Provide the [X, Y] coordinate of the cell's center where the given text is located.  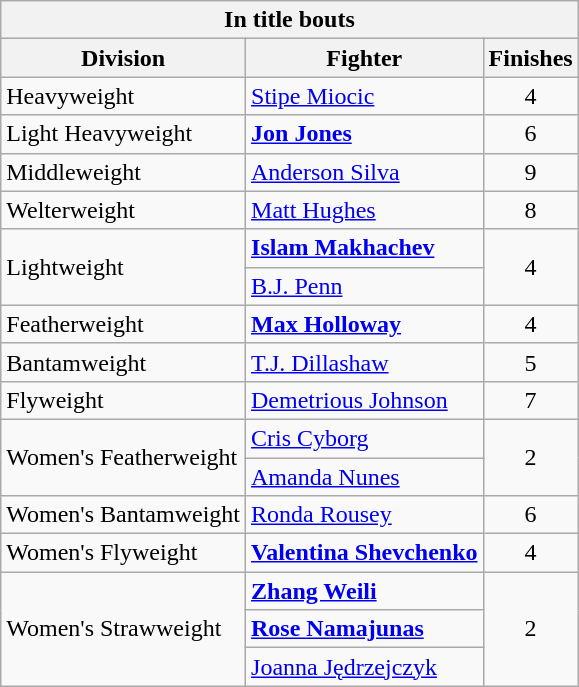
T.J. Dillashaw [365, 362]
In title bouts [290, 20]
Demetrious Johnson [365, 400]
5 [530, 362]
9 [530, 172]
Flyweight [124, 400]
Women's Featherweight [124, 457]
Bantamweight [124, 362]
7 [530, 400]
Fighter [365, 58]
Women's Bantamweight [124, 515]
Cris Cyborg [365, 438]
Women's Flyweight [124, 553]
Welterweight [124, 210]
B.J. Penn [365, 286]
Ronda Rousey [365, 515]
Max Holloway [365, 324]
Zhang Weili [365, 591]
Heavyweight [124, 96]
Featherweight [124, 324]
Middleweight [124, 172]
Joanna Jędrzejczyk [365, 667]
Lightweight [124, 267]
Division [124, 58]
Valentina Shevchenko [365, 553]
8 [530, 210]
Matt Hughes [365, 210]
Rose Namajunas [365, 629]
Jon Jones [365, 134]
Islam Makhachev [365, 248]
Amanda Nunes [365, 477]
Light Heavyweight [124, 134]
Stipe Miocic [365, 96]
Anderson Silva [365, 172]
Women's Strawweight [124, 629]
Finishes [530, 58]
